From the cell containing the given text, extract its center point as [x, y] coordinate. 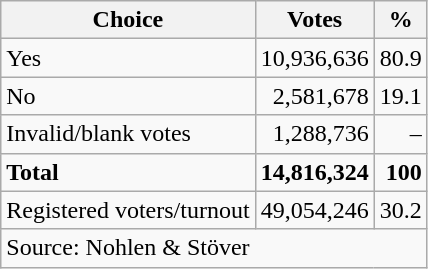
14,816,324 [314, 172]
Yes [128, 58]
% [400, 20]
Votes [314, 20]
No [128, 96]
30.2 [400, 210]
Invalid/blank votes [128, 134]
10,936,636 [314, 58]
Source: Nohlen & Stöver [214, 248]
100 [400, 172]
– [400, 134]
2,581,678 [314, 96]
49,054,246 [314, 210]
Total [128, 172]
1,288,736 [314, 134]
80.9 [400, 58]
Choice [128, 20]
19.1 [400, 96]
Registered voters/turnout [128, 210]
